Scan for the cell matching the given text and deliver its [X, Y] coordinate at center. 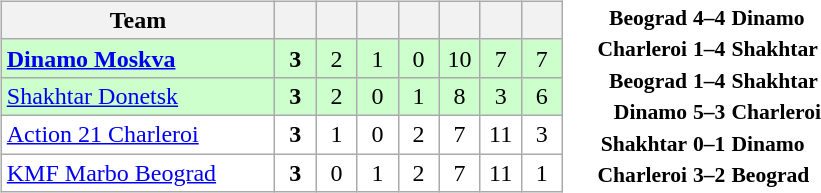
8 [460, 96]
KMF Marbo Beograd [138, 173]
5–3 [710, 112]
Shakhtar Donetsk [138, 96]
6 [542, 96]
Dinamo Moskva [138, 58]
Action 21 Charleroi [138, 134]
0–1 [710, 143]
Team [138, 20]
10 [460, 58]
Dinamo [642, 112]
3–2 [710, 175]
Shakhtar [642, 143]
4–4 [710, 17]
